Detect which cell encompasses the target text, then output its (x, y) center coordinate. 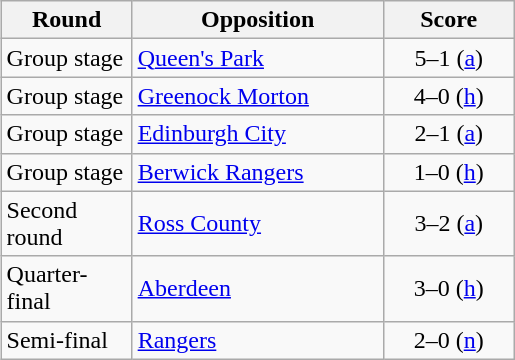
Greenock Morton (258, 96)
2–1 (a) (448, 134)
3–0 (h) (448, 288)
Ross County (258, 224)
Aberdeen (258, 288)
4–0 (h) (448, 96)
5–1 (a) (448, 58)
Second round (66, 224)
2–0 (n) (448, 340)
Queen's Park (258, 58)
Quarter-final (66, 288)
1–0 (h) (448, 172)
Rangers (258, 340)
Berwick Rangers (258, 172)
Semi-final (66, 340)
Opposition (258, 20)
3–2 (a) (448, 224)
Score (448, 20)
Edinburgh City (258, 134)
Round (66, 20)
